For the text-containing cell, return its midpoint in (X, Y) coordinate format. 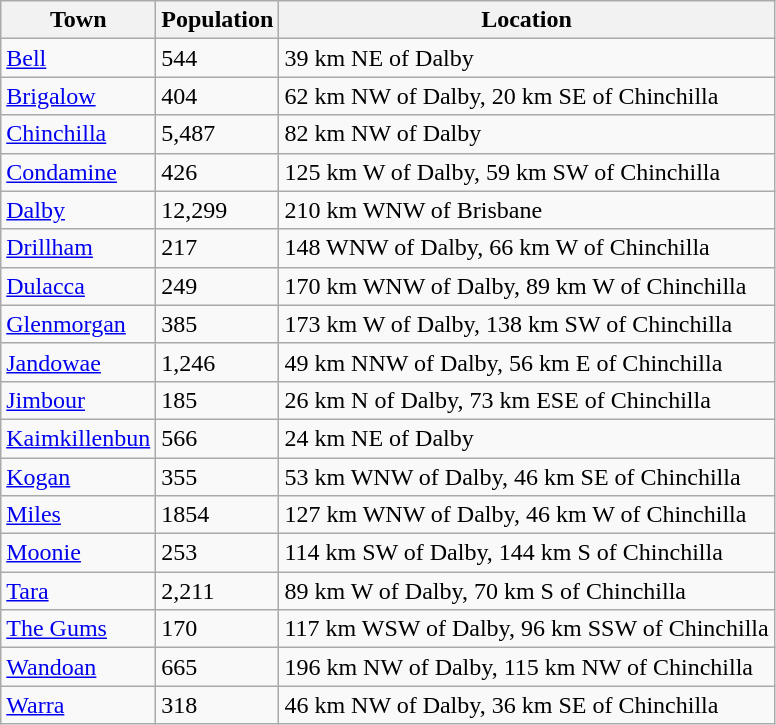
404 (218, 96)
1854 (218, 515)
Moonie (78, 553)
62 km NW of Dalby, 20 km SE of Chinchilla (526, 96)
Drillham (78, 248)
Dalby (78, 210)
Brigalow (78, 96)
Kogan (78, 477)
12,299 (218, 210)
1,246 (218, 362)
355 (218, 477)
210 km WNW of Brisbane (526, 210)
24 km NE of Dalby (526, 438)
Dulacca (78, 286)
148 WNW of Dalby, 66 km W of Chinchilla (526, 248)
82 km NW of Dalby (526, 134)
46 km NW of Dalby, 36 km SE of Chinchilla (526, 705)
249 (218, 286)
26 km N of Dalby, 73 km ESE of Chinchilla (526, 400)
Tara (78, 591)
Population (218, 20)
The Gums (78, 629)
665 (218, 667)
173 km W of Dalby, 138 km SW of Chinchilla (526, 324)
Warra (78, 705)
Miles (78, 515)
127 km WNW of Dalby, 46 km W of Chinchilla (526, 515)
Jimbour (78, 400)
170 km WNW of Dalby, 89 km W of Chinchilla (526, 286)
253 (218, 553)
Glenmorgan (78, 324)
5,487 (218, 134)
426 (218, 172)
39 km NE of Dalby (526, 58)
566 (218, 438)
170 (218, 629)
217 (218, 248)
114 km SW of Dalby, 144 km S of Chinchilla (526, 553)
2,211 (218, 591)
Condamine (78, 172)
125 km W of Dalby, 59 km SW of Chinchilla (526, 172)
385 (218, 324)
Chinchilla (78, 134)
53 km WNW of Dalby, 46 km SE of Chinchilla (526, 477)
544 (218, 58)
117 km WSW of Dalby, 96 km SSW of Chinchilla (526, 629)
49 km NNW of Dalby, 56 km E of Chinchilla (526, 362)
Location (526, 20)
196 km NW of Dalby, 115 km NW of Chinchilla (526, 667)
Jandowae (78, 362)
Wandoan (78, 667)
Bell (78, 58)
318 (218, 705)
Town (78, 20)
Kaimkillenbun (78, 438)
185 (218, 400)
89 km W of Dalby, 70 km S of Chinchilla (526, 591)
